Identify which cell holds the provided text, then report its [X, Y] central coordinate. 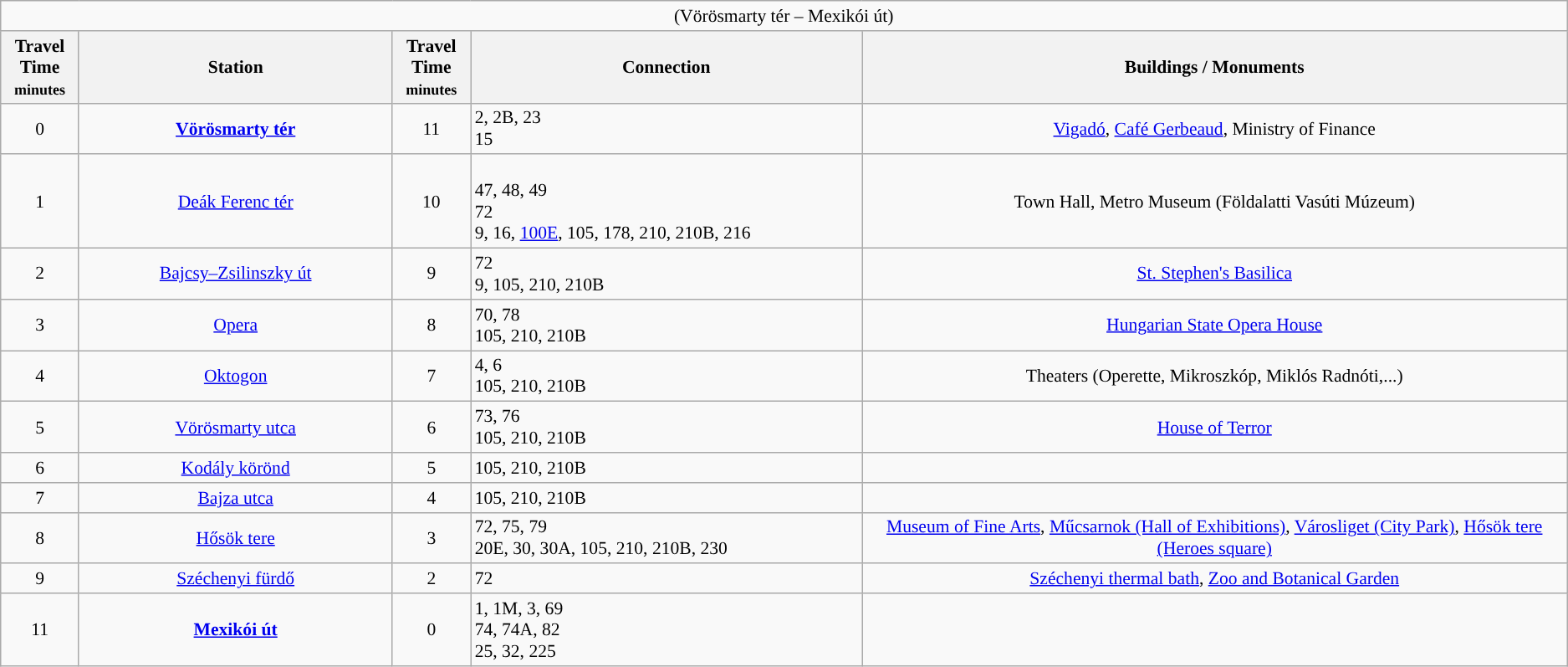
Museum of Fine Arts, Műcsarnok (Hall of Exhibitions), Városliget (City Park), Hősök tere (Heroes square) [1214, 537]
St. Stephen's Basilica [1214, 274]
4, 6 105, 210, 210B [667, 377]
Vörösmarty utca [236, 427]
Széchenyi fürdő [236, 579]
Hősök tere [236, 537]
Bajcsy–Zsilinszky út [236, 274]
47, 48, 49 72 9, 16, 100E, 105, 178, 210, 210B, 216 [667, 202]
73, 76 105, 210, 210B [667, 427]
Vigadó, Café Gerbeaud, Ministry of Finance [1214, 129]
70, 78 105, 210, 210B [667, 325]
Oktogon [236, 377]
(Vörösmarty tér – Mexikói út) [784, 16]
72, 75, 79 20E, 30, 30A, 105, 210, 210B, 230 [667, 537]
Town Hall, Metro Museum (Földalatti Vasúti Múzeum) [1214, 202]
1, 1M, 3, 69 74, 74A, 82 25, 32, 225 [667, 629]
Bajza utca [236, 498]
House of Terror [1214, 427]
Hungarian State Opera House [1214, 325]
10 [432, 202]
Deák Ferenc tér [236, 202]
Opera [236, 325]
Vörösmarty tér [236, 129]
2, 2B, 23 15 [667, 129]
Mexikói út [236, 629]
Buildings / Monuments [1214, 67]
Széchenyi thermal bath, Zoo and Botanical Garden [1214, 579]
Station [236, 67]
Theaters (Operette, Mikroszkóp, Miklós Radnóti,...) [1214, 377]
72 9, 105, 210, 210B [667, 274]
Connection [667, 67]
1 [40, 202]
72 [667, 579]
Kodály körönd [236, 468]
